Return (x, y) of the center of cell containing provided text 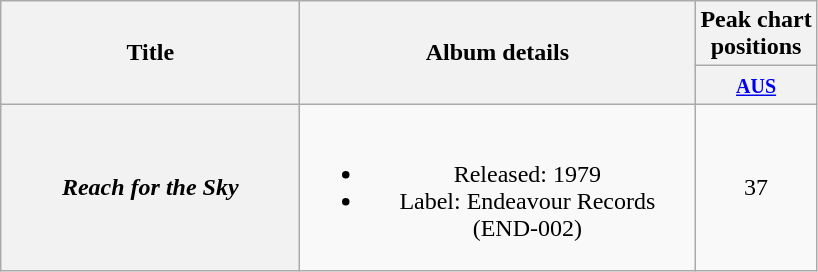
Reach for the Sky (150, 188)
37 (756, 188)
Peak chartpositions (756, 34)
Album details (498, 52)
Released: 1979Label: Endeavour Records (END-002) (498, 188)
AUS (756, 85)
Title (150, 52)
